Extract the [x, y] coordinate from the center of the cell holding the provided text.  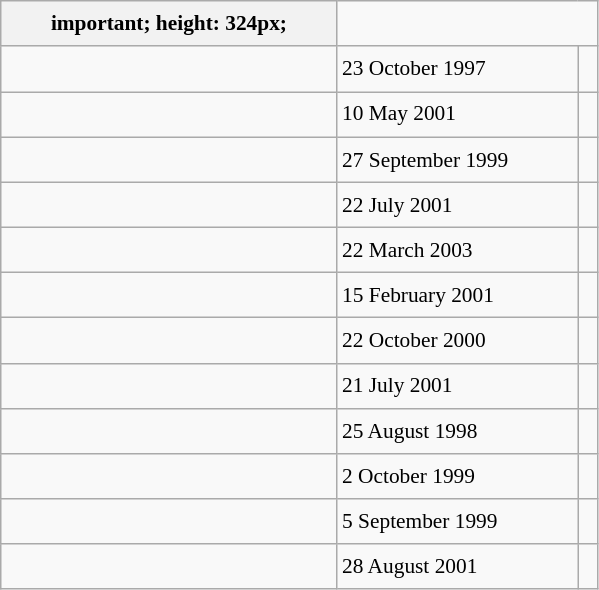
27 September 1999 [458, 160]
5 September 1999 [458, 522]
important; height: 324px; [169, 24]
28 August 2001 [458, 566]
22 March 2003 [458, 250]
15 February 2001 [458, 296]
22 October 2000 [458, 340]
25 August 1998 [458, 430]
22 July 2001 [458, 204]
2 October 1999 [458, 476]
23 October 1997 [458, 68]
10 May 2001 [458, 114]
21 July 2001 [458, 386]
